Extract the (X, Y) coordinate from the center of the cell holding the provided text.  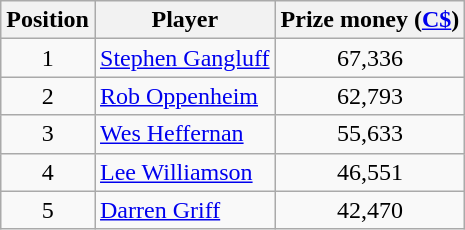
3 (48, 134)
2 (48, 96)
55,633 (370, 134)
Position (48, 20)
Darren Griff (184, 210)
42,470 (370, 210)
Player (184, 20)
4 (48, 172)
Wes Heffernan (184, 134)
Lee Williamson (184, 172)
Rob Oppenheim (184, 96)
5 (48, 210)
67,336 (370, 58)
Stephen Gangluff (184, 58)
62,793 (370, 96)
1 (48, 58)
46,551 (370, 172)
Prize money (C$) (370, 20)
